Locate the cell with the specified text and output its [x, y] center coordinate. 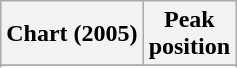
Chart (2005) [72, 34]
Peakposition [189, 34]
